Provide the (X, Y) coordinate of the cell's center where the given text is located.  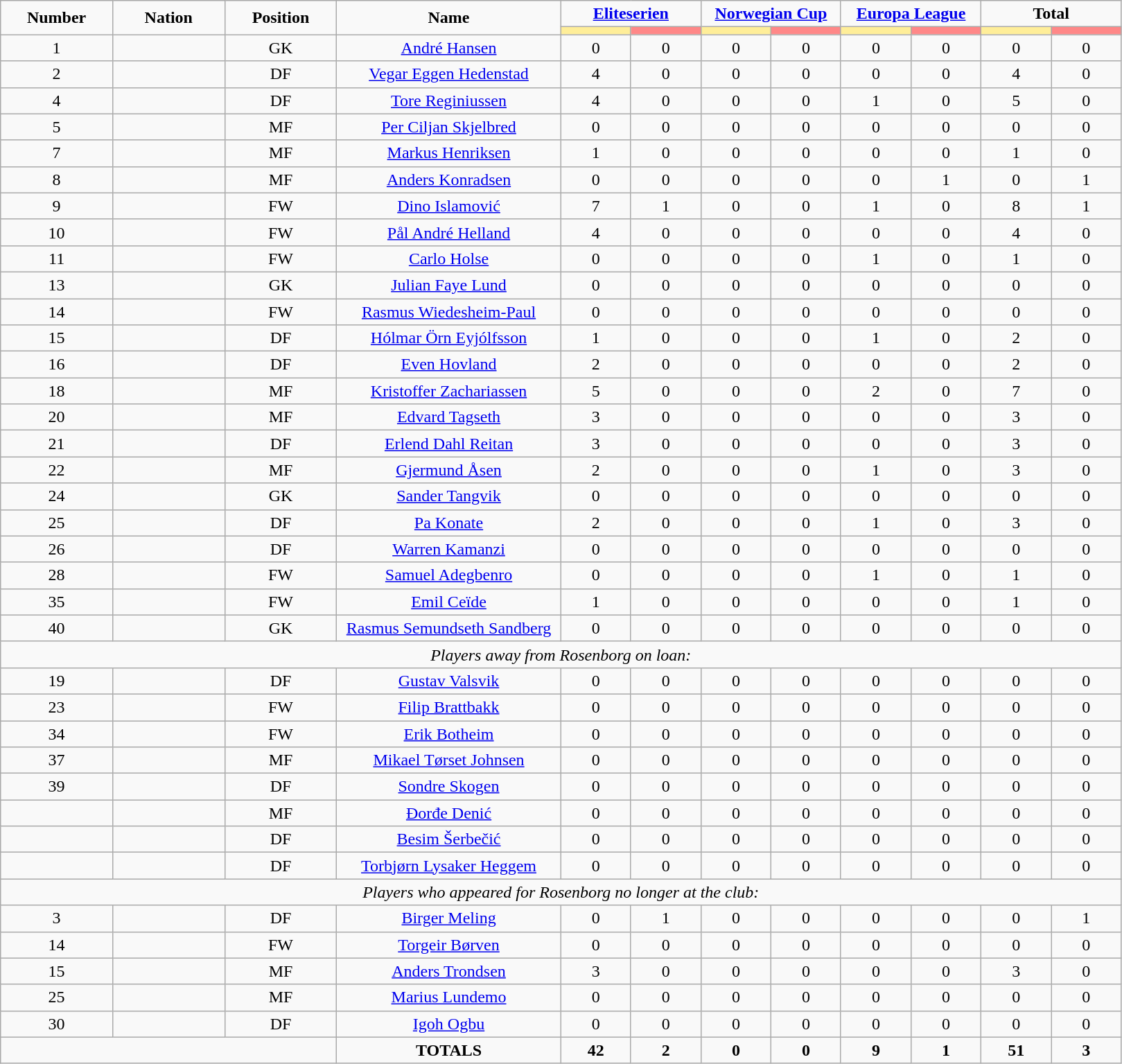
51 (1016, 1050)
Total (1051, 14)
Torgeir Børven (449, 945)
11 (57, 259)
Name (449, 18)
André Hansen (449, 48)
39 (57, 787)
Dino Islamović (449, 206)
Pål André Helland (449, 232)
Players away from Rosenborg on loan: (561, 654)
35 (57, 602)
21 (57, 444)
Birger Meling (449, 918)
Carlo Holse (449, 259)
Erik Botheim (449, 734)
16 (57, 365)
Erlend Dahl Reitan (449, 444)
18 (57, 391)
Mikael Tørset Johnsen (449, 760)
Tore Reginiussen (449, 101)
Torbjørn Lysaker Heggem (449, 866)
37 (57, 760)
Markus Henriksen (449, 153)
Samuel Adegbenro (449, 575)
Sander Tangvik (449, 496)
Position (281, 18)
Marius Lundemo (449, 997)
Filip Brattbakk (449, 707)
Pa Konate (449, 523)
13 (57, 285)
Eliteserien (631, 14)
Europa League (911, 14)
40 (57, 628)
22 (57, 470)
Per Ciljan Skjelbred (449, 127)
Igoh Ogbu (449, 1024)
Players who appeared for Rosenborg no longer at the club: (561, 892)
23 (57, 707)
Anders Konradsen (449, 180)
34 (57, 734)
Besim Šerbečić (449, 839)
28 (57, 575)
Gustav Valsvik (449, 681)
Number (57, 18)
Rasmus Semundseth Sandberg (449, 628)
Even Hovland (449, 365)
20 (57, 417)
Warren Kamanzi (449, 549)
Emil Ceïde (449, 602)
Norwegian Cup (771, 14)
Gjermund Åsen (449, 470)
Kristoffer Zachariassen (449, 391)
30 (57, 1024)
Hólmar Örn Eyjólfsson (449, 338)
Đorđe Denić (449, 813)
Vegar Eggen Hedenstad (449, 74)
Edvard Tagseth (449, 417)
Sondre Skogen (449, 787)
Nation (168, 18)
Rasmus Wiedesheim-Paul (449, 311)
26 (57, 549)
42 (596, 1050)
Anders Trondsen (449, 971)
10 (57, 232)
Julian Faye Lund (449, 285)
24 (57, 496)
19 (57, 681)
TOTALS (449, 1050)
